Search for the cell housing the specified text and yield its [X, Y] center coordinate. 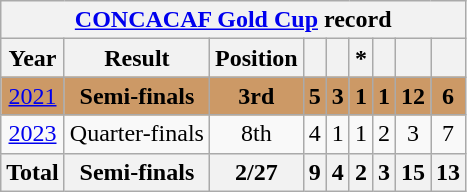
3rd [256, 96]
Year [33, 58]
Quarter-finals [136, 134]
6 [448, 96]
CONCACAF Gold Cup record [234, 20]
8th [256, 134]
2021 [33, 96]
* [360, 58]
13 [448, 172]
5 [314, 96]
Position [256, 58]
2023 [33, 134]
Total [33, 172]
15 [412, 172]
7 [448, 134]
12 [412, 96]
2/27 [256, 172]
9 [314, 172]
Result [136, 58]
